Locate the cell with the specified text and output its (x, y) center coordinate. 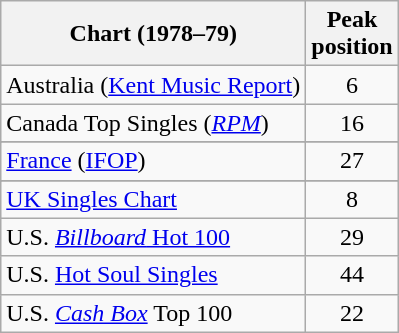
U.S. Cash Box Top 100 (154, 313)
U.S. Hot Soul Singles (154, 275)
8 (352, 199)
44 (352, 275)
29 (352, 237)
22 (352, 313)
Chart (1978–79) (154, 34)
U.S. Billboard Hot 100 (154, 237)
Peak position (352, 34)
6 (352, 85)
France (IFOP) (154, 161)
Australia (Kent Music Report) (154, 85)
27 (352, 161)
16 (352, 123)
UK Singles Chart (154, 199)
Canada Top Singles (RPM) (154, 123)
